Pinpoint the cell where the given text exists, returning its [X, Y] midpoint coordinate. 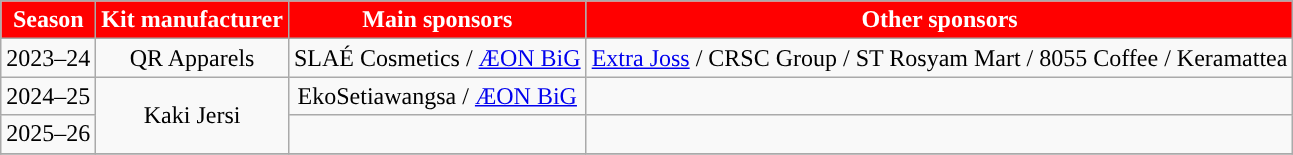
QR Apparels [192, 58]
Kit manufacturer [192, 20]
2023–24 [48, 58]
Season [48, 20]
SLAÉ Cosmetics / ÆON BiG [437, 58]
2025–26 [48, 134]
Main sponsors [437, 20]
Kaki Jersi [192, 115]
Other sponsors [940, 20]
2024–25 [48, 96]
EkoSetiawangsa / ÆON BiG [437, 96]
Extra Joss / CRSC Group / ST Rosyam Mart / 8055 Coffee / Keramattea [940, 58]
